Capture the cell that displays the provided text and extract its (x, y) central coordinate. 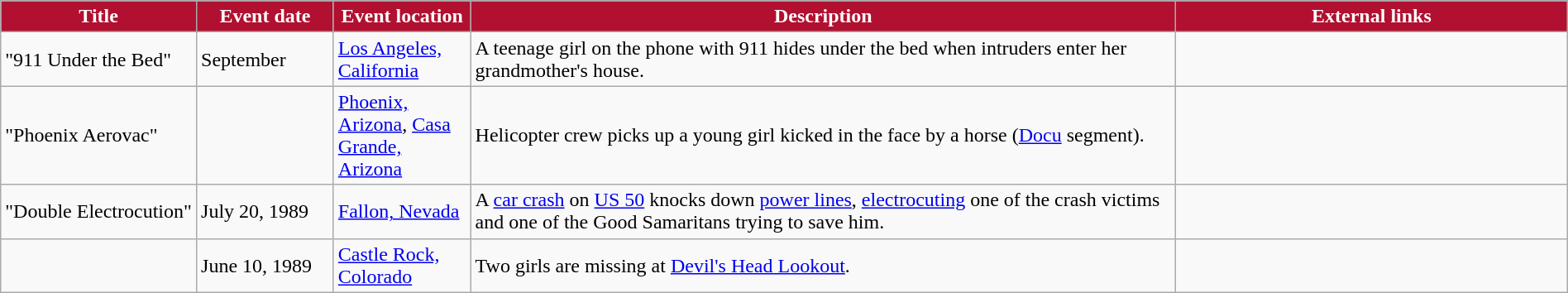
Phoenix, Arizona, Casa Grande, Arizona (402, 136)
A teenage girl on the phone with 911 hides under the bed when intruders enter her grandmother's house. (824, 60)
"Phoenix Aerovac" (99, 136)
Fallon, Nevada (402, 212)
"911 Under the Bed" (99, 60)
July 20, 1989 (265, 212)
Event location (402, 17)
"Double Electrocution" (99, 212)
External links (1372, 17)
Event date (265, 17)
September (265, 60)
Two girls are missing at Devil's Head Lookout. (824, 265)
Los Angeles, California (402, 60)
Castle Rock, Colorado (402, 265)
Title (99, 17)
Helicopter crew picks up a young girl kicked in the face by a horse (Docu segment). (824, 136)
Description (824, 17)
June 10, 1989 (265, 265)
A car crash on US 50 knocks down power lines, electrocuting one of the crash victims and one of the Good Samaritans trying to save him. (824, 212)
